Scan for the cell matching the given text and deliver its (X, Y) coordinate at center. 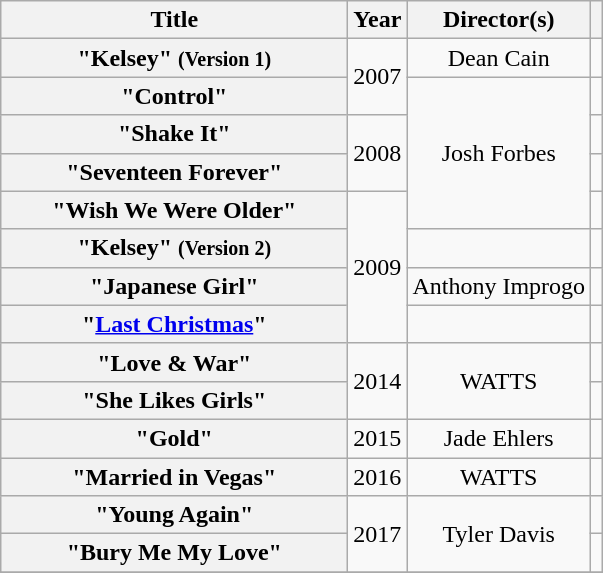
"Seventeen Forever" (174, 172)
"She Likes Girls" (174, 400)
"Kelsey" (Version 1) (174, 58)
"Bury Me My Love" (174, 553)
"Japanese Girl" (174, 286)
"Wish We Were Older" (174, 210)
2008 (378, 153)
2009 (378, 267)
2014 (378, 381)
Director(s) (499, 20)
2016 (378, 477)
"Control" (174, 96)
Josh Forbes (499, 153)
Tyler Davis (499, 534)
"Love & War" (174, 362)
"Kelsey" (Version 2) (174, 248)
Dean Cain (499, 58)
Year (378, 20)
"Gold" (174, 438)
2017 (378, 534)
2015 (378, 438)
Title (174, 20)
Jade Ehlers (499, 438)
2007 (378, 77)
Anthony Improgo (499, 286)
"Shake It" (174, 134)
"Last Christmas" (174, 324)
"Married in Vegas" (174, 477)
"Young Again" (174, 515)
